Find where the given text appears and provide that cell's center as (x, y) coordinate. 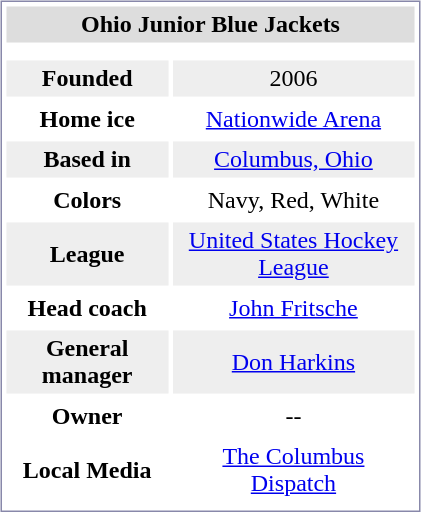
General manager (86, 362)
Founded (86, 78)
League (86, 254)
Colors (86, 200)
Head coach (86, 308)
Local Media (86, 470)
Owner (86, 416)
United States Hockey League (293, 254)
Based in (86, 160)
2006 (293, 78)
Columbus, Ohio (293, 160)
John Fritsche (293, 308)
Ohio Junior Blue Jackets (210, 24)
Don Harkins (293, 362)
Home ice (86, 119)
-- (293, 416)
The Columbus Dispatch (293, 470)
Nationwide Arena (293, 119)
Navy, Red, White (293, 200)
